Output the (x, y) coordinate of the center of the cell containing the given text.  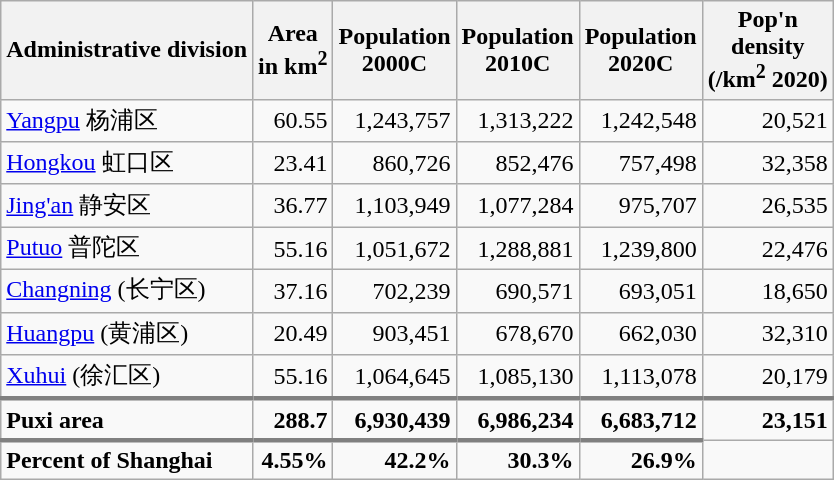
60.55 (293, 120)
Jing'an 静安区 (127, 206)
Population 2000C (394, 50)
1,239,800 (640, 248)
1,085,130 (518, 377)
1,243,757 (394, 120)
Xuhui (徐汇区) (127, 377)
757,498 (640, 164)
1,113,078 (640, 377)
975,707 (640, 206)
32,358 (768, 164)
Putuo 普陀区 (127, 248)
1,064,645 (394, 377)
1,288,881 (518, 248)
22,476 (768, 248)
Population 2010C (518, 50)
30.3% (518, 460)
1,103,949 (394, 206)
1,077,284 (518, 206)
690,571 (518, 292)
Area in km2 (293, 50)
37.16 (293, 292)
4.55% (293, 460)
903,451 (394, 334)
Puxi area (127, 420)
20.49 (293, 334)
662,030 (640, 334)
20,521 (768, 120)
42.2% (394, 460)
678,670 (518, 334)
Huangpu (黄浦区) (127, 334)
6,930,439 (394, 420)
18,650 (768, 292)
852,476 (518, 164)
860,726 (394, 164)
Hongkou 虹口区 (127, 164)
36.77 (293, 206)
1,242,548 (640, 120)
Pop'ndensity(/km2 2020) (768, 50)
6,986,234 (518, 420)
Yangpu 杨浦区 (127, 120)
6,683,712 (640, 420)
693,051 (640, 292)
23,151 (768, 420)
288.7 (293, 420)
26.9% (640, 460)
Percent of Shanghai (127, 460)
26,535 (768, 206)
1,051,672 (394, 248)
Population 2020C (640, 50)
20,179 (768, 377)
Changning (长宁区) (127, 292)
23.41 (293, 164)
1,313,222 (518, 120)
702,239 (394, 292)
32,310 (768, 334)
Administrative division (127, 50)
